Return [X, Y] of the center of cell containing provided text 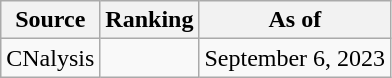
Source [50, 20]
September 6, 2023 [295, 58]
Ranking [150, 20]
As of [295, 20]
CNalysis [50, 58]
